Determine the (X, Y) coordinate at the center of the cell enclosing the given text.  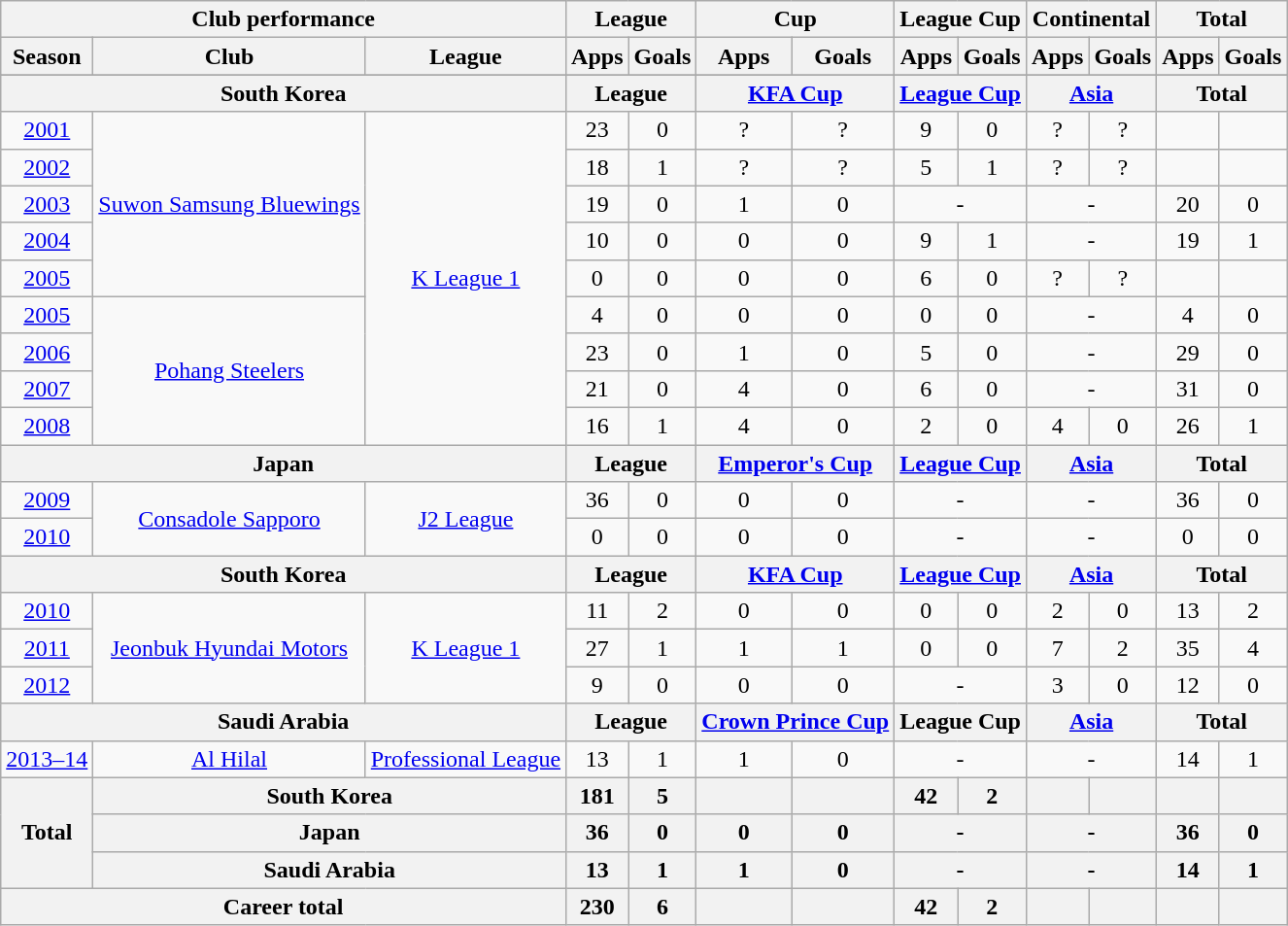
7 (1057, 648)
2002 (47, 167)
31 (1188, 389)
Professional League (465, 759)
2004 (47, 241)
18 (597, 167)
Season (47, 56)
Cup (796, 19)
35 (1188, 648)
2006 (47, 352)
20 (1188, 204)
2003 (47, 204)
2013–14 (47, 759)
12 (1188, 685)
Suwon Samsung Bluewings (229, 204)
Club performance (284, 19)
3 (1057, 685)
27 (597, 648)
26 (1188, 426)
21 (597, 389)
230 (597, 907)
181 (597, 796)
2008 (47, 426)
16 (597, 426)
Al Hilal (229, 759)
2007 (47, 389)
2012 (47, 685)
Consadole Sapporo (229, 519)
Pohang Steelers (229, 370)
2001 (47, 130)
2009 (47, 500)
Career total (284, 907)
J2 League (465, 519)
Continental (1091, 19)
Club (229, 56)
2011 (47, 648)
10 (597, 241)
Jeonbuk Hyundai Motors (229, 648)
Crown Prince Cup (796, 722)
Emperor's Cup (796, 463)
29 (1188, 352)
11 (597, 611)
